Extract the [X, Y] coordinate from the center of the cell holding the provided text.  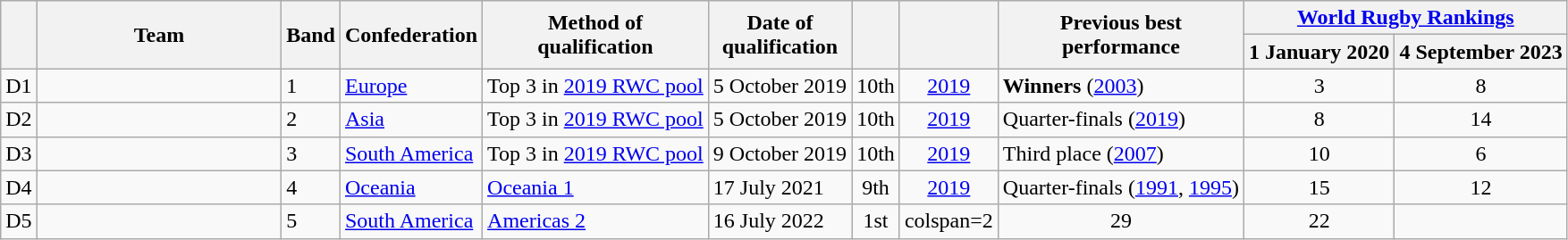
17 July 2021 [780, 187]
14 [1480, 120]
1st [876, 221]
Asia [411, 120]
Band [311, 35]
15 [1319, 187]
Americas 2 [595, 221]
D3 [19, 153]
12 [1480, 187]
2 [311, 120]
Quarter-finals (2019) [1121, 120]
World Rugby Rankings [1405, 18]
16 July 2022 [780, 221]
Quarter-finals (1991, 1995) [1121, 187]
Oceania [411, 187]
Europe [411, 86]
Oceania 1 [595, 187]
colspan=2 [948, 221]
1 [311, 86]
6 [1480, 153]
Previous bestperformance [1121, 35]
22 [1319, 221]
D4 [19, 187]
Third place (2007) [1121, 153]
Confederation [411, 35]
D1 [19, 86]
Date ofqualification [780, 35]
Winners (2003) [1121, 86]
29 [1121, 221]
Team [159, 35]
5 [311, 221]
1 January 2020 [1319, 52]
D2 [19, 120]
4 September 2023 [1480, 52]
10 [1319, 153]
9th [876, 187]
Method ofqualification [595, 35]
4 [311, 187]
D5 [19, 221]
9 October 2019 [780, 153]
